Capture the cell that displays the provided text and extract its [X, Y] central coordinate. 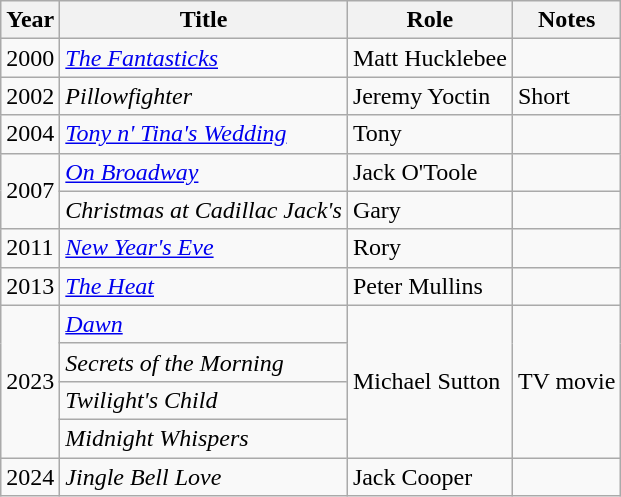
The Fantasticks [204, 58]
On Broadway [204, 172]
Tony [430, 134]
Peter Mullins [430, 286]
2023 [30, 381]
Pillowfighter [204, 96]
Tony n' Tina's Wedding [204, 134]
Twilight's Child [204, 400]
Midnight Whispers [204, 438]
Year [30, 20]
Notes [566, 20]
Role [430, 20]
2011 [30, 248]
2000 [30, 58]
Title [204, 20]
Jack Cooper [430, 477]
2004 [30, 134]
2024 [30, 477]
TV movie [566, 381]
Short [566, 96]
Michael Sutton [430, 381]
Matt Hucklebee [430, 58]
2007 [30, 191]
Rory [430, 248]
2002 [30, 96]
Jack O'Toole [430, 172]
Christmas at Cadillac Jack's [204, 210]
Gary [430, 210]
Jingle Bell Love [204, 477]
Jeremy Yoctin [430, 96]
2013 [30, 286]
Secrets of the Morning [204, 362]
Dawn [204, 324]
New Year's Eve [204, 248]
The Heat [204, 286]
